From the cell containing the given text, extract its center point as [x, y] coordinate. 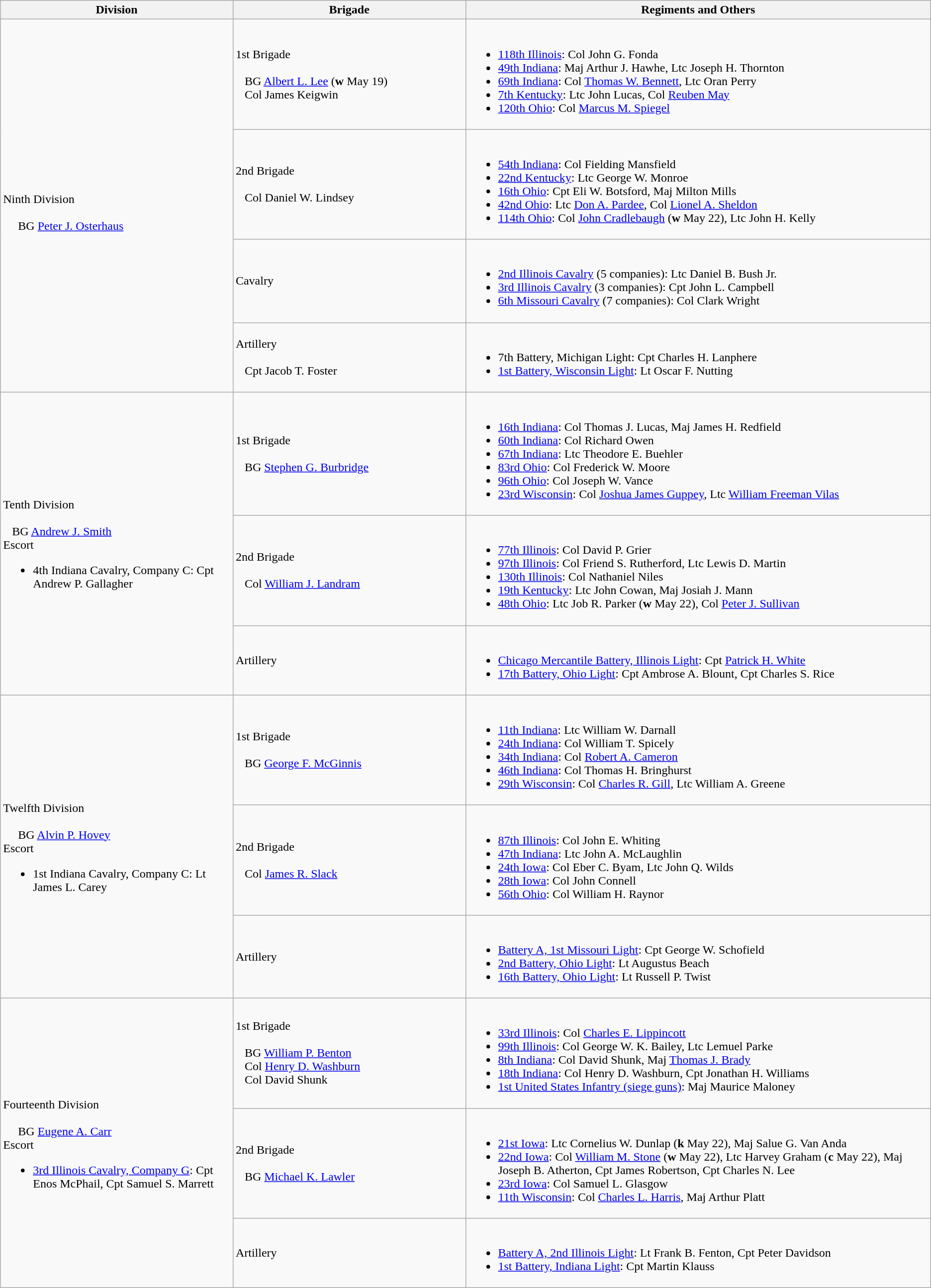
7th Battery, Michigan Light: Cpt Charles H. Lanphere1st Battery, Wisconsin Light: Lt Oscar F. Nutting [698, 357]
2nd Brigade Col William J. Landram [349, 570]
1st Brigade BG George F. McGinnis [349, 750]
Battery A, 2nd Illinois Light: Lt Frank B. Fenton, Cpt Peter Davidson1st Battery, Indiana Light: Cpt Martin Klauss [698, 1253]
2nd Brigade BG Michael K. Lawler [349, 1163]
Artillery Cpt Jacob T. Foster [349, 357]
Ninth Division BG Peter J. Osterhaus [117, 206]
Tenth Division BG Andrew J. SmithEscort4th Indiana Cavalry, Company C: Cpt Andrew P. Gallagher [117, 543]
Division [117, 10]
Battery A, 1st Missouri Light: Cpt George W. Schofield2nd Battery, Ohio Light: Lt Augustus Beach16th Battery, Ohio Light: Lt Russell P. Twist [698, 956]
1st Brigade BG Albert L. Lee (w May 19) Col James Keigwin [349, 75]
2nd Brigade Col Daniel W. Lindsey [349, 184]
Brigade [349, 10]
Cavalry [349, 281]
Chicago Mercantile Battery, Illinois Light: Cpt Patrick H. White17th Battery, Ohio Light: Cpt Ambrose A. Blount, Cpt Charles S. Rice [698, 660]
Fourteenth Division BG Eugene A. CarrEscort3rd Illinois Cavalry, Company G: Cpt Enos McPhail, Cpt Samuel S. Marrett [117, 1143]
1st Brigade BG William P. Benton Col Henry D. Washburn Col David Shunk [349, 1053]
2nd Brigade Col James R. Slack [349, 860]
1st Brigade BG Stephen G. Burbridge [349, 454]
Regiments and Others [698, 10]
Twelfth Division BG Alvin P. HoveyEscort1st Indiana Cavalry, Company C: Lt James L. Carey [117, 847]
